Scan for the cell matching the given text and deliver its (x, y) coordinate at center. 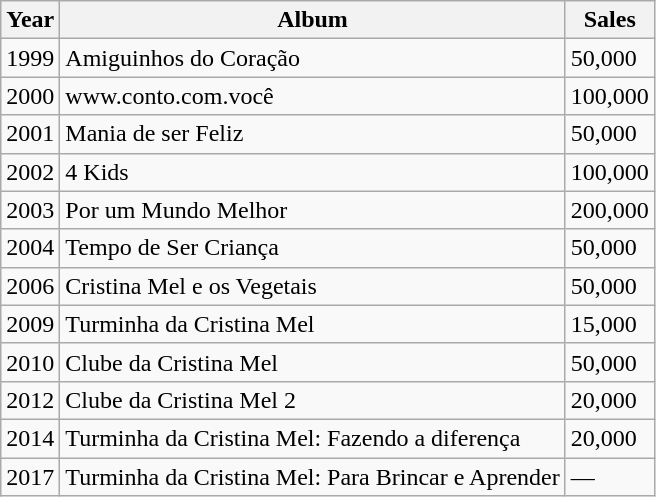
Turminha da Cristina Mel (312, 324)
Mania de ser Feliz (312, 134)
2009 (30, 324)
2017 (30, 477)
Turminha da Cristina Mel: Para Brincar e Aprender (312, 477)
Por um Mundo Melhor (312, 210)
Album (312, 20)
www.conto.com.você (312, 96)
2012 (30, 400)
2006 (30, 286)
Clube da Cristina Mel (312, 362)
Sales (610, 20)
200,000 (610, 210)
15,000 (610, 324)
2001 (30, 134)
2003 (30, 210)
2014 (30, 438)
— (610, 477)
Turminha da Cristina Mel: Fazendo a diferença (312, 438)
Cristina Mel e os Vegetais (312, 286)
1999 (30, 58)
2002 (30, 172)
Clube da Cristina Mel 2 (312, 400)
Tempo de Ser Criança (312, 248)
Year (30, 20)
2000 (30, 96)
2010 (30, 362)
4 Kids (312, 172)
Amiguinhos do Coração (312, 58)
2004 (30, 248)
